Scan for the cell matching the given text and deliver its [x, y] coordinate at center. 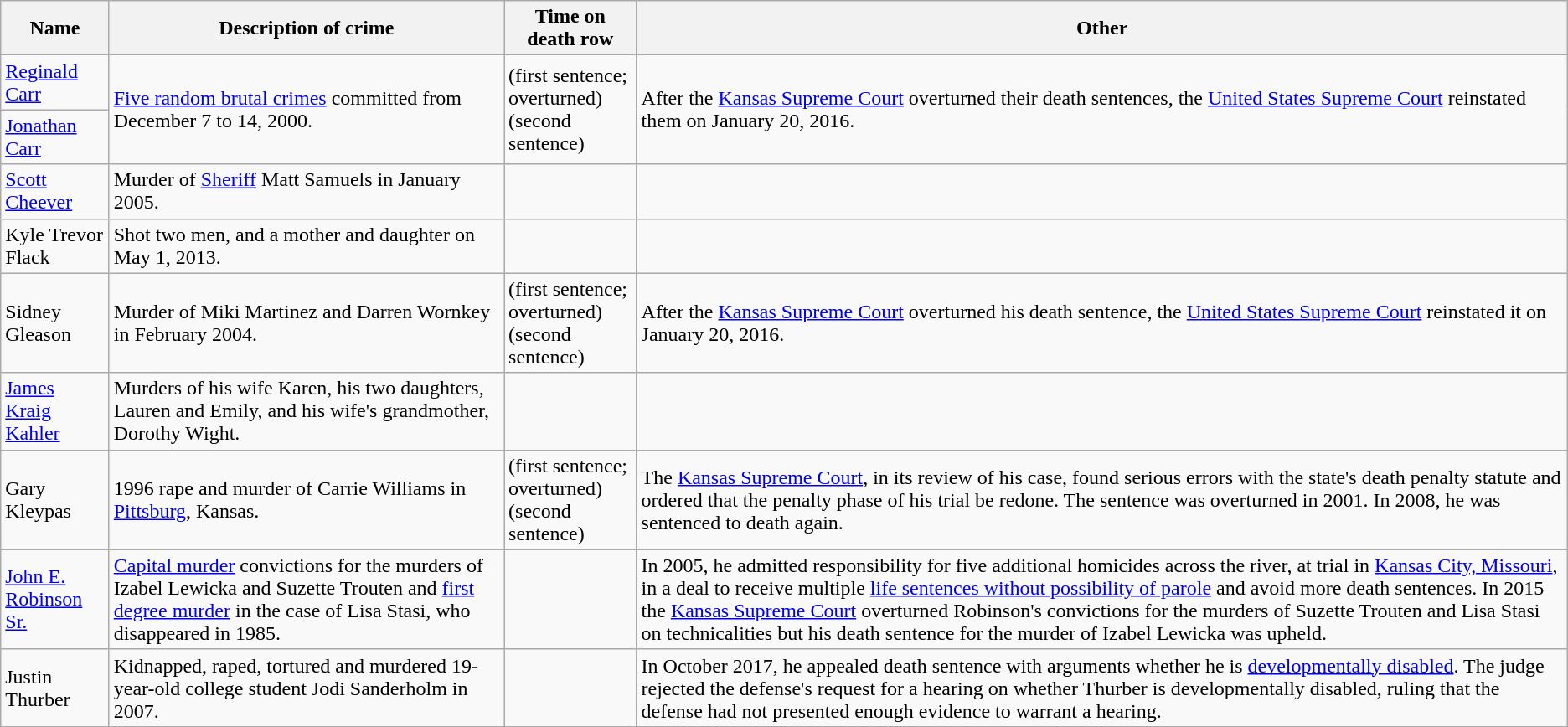
1996 rape and murder of Carrie Williams in Pittsburg, Kansas. [307, 499]
Time on death row [570, 28]
Kidnapped, raped, tortured and murdered 19-year-old college student Jodi Sanderholm in 2007. [307, 688]
Jonathan Carr [55, 137]
Name [55, 28]
Shot two men, and a mother and daughter on May 1, 2013. [307, 246]
John E. Robinson Sr. [55, 600]
Five random brutal crimes committed from December 7 to 14, 2000. [307, 110]
Kyle Trevor Flack [55, 246]
Scott Cheever [55, 191]
After the Kansas Supreme Court overturned their death sentences, the United States Supreme Court reinstated them on January 20, 2016. [1102, 110]
Gary Kleypas [55, 499]
After the Kansas Supreme Court overturned his death sentence, the United States Supreme Court reinstated it on January 20, 2016. [1102, 323]
Murder of Miki Martinez and Darren Wornkey in February 2004. [307, 323]
Description of crime [307, 28]
Murder of Sheriff Matt Samuels in January 2005. [307, 191]
James Kraig Kahler [55, 411]
Other [1102, 28]
Murders of his wife Karen, his two daughters, Lauren and Emily, and his wife's grandmother, Dorothy Wight. [307, 411]
Sidney Gleason [55, 323]
Reginald Carr [55, 82]
Justin Thurber [55, 688]
